Capture the cell that displays the provided text and extract its (x, y) central coordinate. 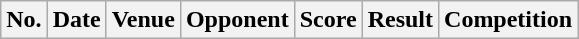
Opponent (237, 20)
Venue (143, 20)
Result (400, 20)
Competition (508, 20)
Date (76, 20)
Score (328, 20)
No. (24, 20)
